Find where the given text appears and provide that cell's center as [X, Y] coordinate. 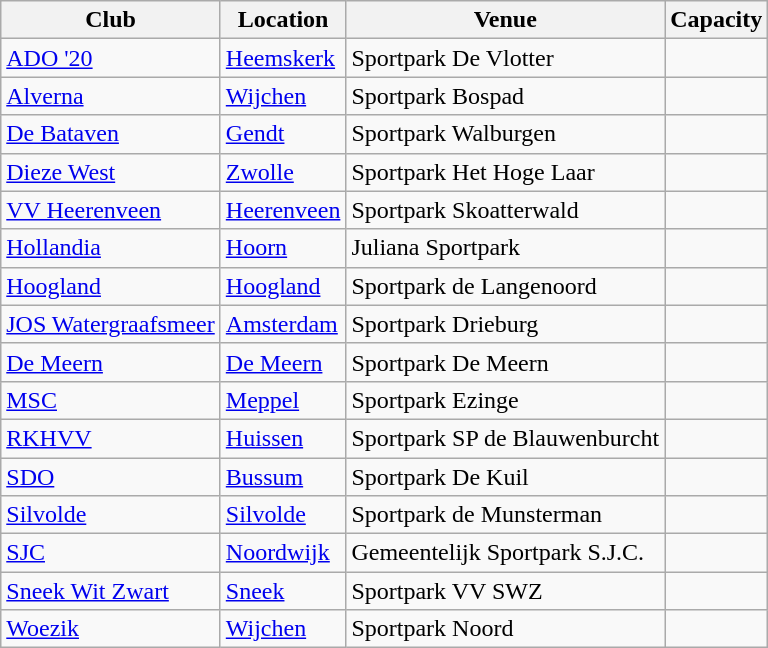
Heerenveen [283, 210]
Woezik [111, 629]
Huissen [283, 438]
SDO [111, 477]
De Bataven [111, 134]
Meppel [283, 400]
Sneek [283, 591]
Sportpark Ezinge [506, 400]
Sportpark Drieburg [506, 324]
Dieze West [111, 172]
Sportpark SP de Blauwenburcht [506, 438]
Alverna [111, 96]
Gemeentelijk Sportpark S.J.C. [506, 553]
RKHVV [111, 438]
Sportpark Skoatterwald [506, 210]
SJC [111, 553]
Club [111, 20]
ADO '20 [111, 58]
VV Heerenveen [111, 210]
JOS Watergraafsmeer [111, 324]
Sportpark De Kuil [506, 477]
MSC [111, 400]
Sportpark De Meern [506, 362]
Sneek Wit Zwart [111, 591]
Bussum [283, 477]
Heemskerk [283, 58]
Sportpark Noord [506, 629]
Sportpark Het Hoge Laar [506, 172]
Venue [506, 20]
Sportpark Walburgen [506, 134]
Sportpark de Langenoord [506, 286]
Sportpark VV SWZ [506, 591]
Sportpark De Vlotter [506, 58]
Amsterdam [283, 324]
Sportpark de Munsterman [506, 515]
Hoorn [283, 248]
Noordwijk [283, 553]
Zwolle [283, 172]
Location [283, 20]
Gendt [283, 134]
Sportpark Bospad [506, 96]
Juliana Sportpark [506, 248]
Hollandia [111, 248]
Capacity [716, 20]
